Pinpoint the cell where the given text exists, returning its [x, y] midpoint coordinate. 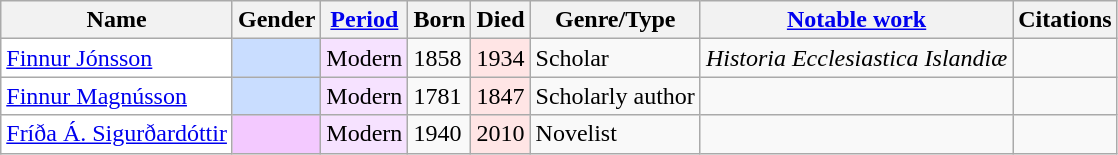
Name [117, 20]
Genre/Type [615, 20]
1847 [500, 96]
1934 [500, 58]
Citations [1065, 20]
Notable work [856, 20]
Novelist [615, 134]
Finnur Magnússon [117, 96]
1858 [440, 58]
Scholar [615, 58]
Died [500, 20]
Fríða Á. Sigurðardóttir [117, 134]
Period [364, 20]
Scholarly author [615, 96]
2010 [500, 134]
Born [440, 20]
Finnur Jónsson [117, 58]
Historia Ecclesiastica Islandiæ [856, 58]
1940 [440, 134]
Gender [276, 20]
1781 [440, 96]
